Scan for the cell matching the given text and deliver its (x, y) coordinate at center. 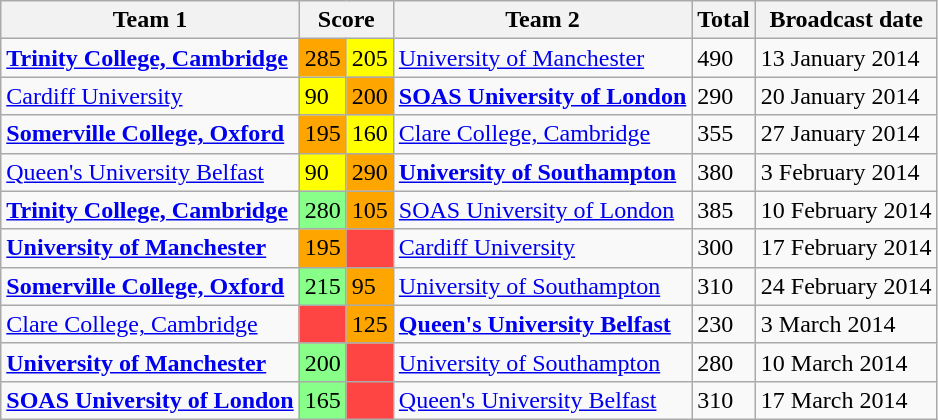
355 (724, 134)
Broadcast date (846, 20)
385 (724, 210)
105 (370, 210)
300 (724, 248)
380 (724, 172)
27 January 2014 (846, 134)
Score (346, 20)
3 February 2014 (846, 172)
Total (724, 20)
20 January 2014 (846, 96)
205 (370, 58)
490 (724, 58)
125 (370, 324)
10 March 2014 (846, 362)
215 (322, 286)
95 (370, 286)
165 (322, 400)
17 March 2014 (846, 400)
Team 2 (542, 20)
17 February 2014 (846, 248)
3 March 2014 (846, 324)
160 (370, 134)
285 (322, 58)
13 January 2014 (846, 58)
10 February 2014 (846, 210)
Team 1 (150, 20)
230 (724, 324)
24 February 2014 (846, 286)
